Extract the [X, Y] coordinate from the center of the cell holding the provided text.  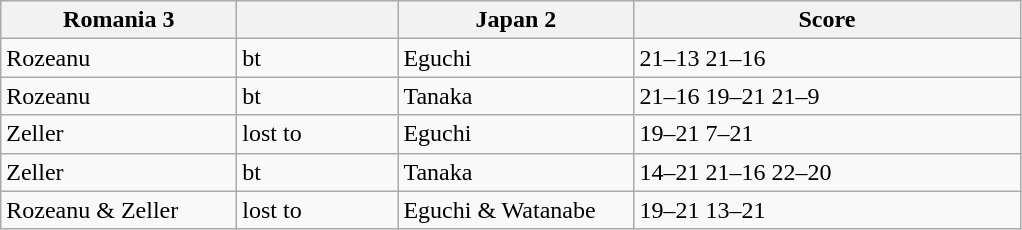
Romania 3 [119, 20]
14–21 21–16 22–20 [827, 172]
21–13 21–16 [827, 58]
19–21 13–21 [827, 210]
Rozeanu & Zeller [119, 210]
19–21 7–21 [827, 134]
Eguchi & Watanabe [516, 210]
Japan 2 [516, 20]
21–16 19–21 21–9 [827, 96]
Score [827, 20]
